Detect which cell encompasses the target text, then output its [x, y] center coordinate. 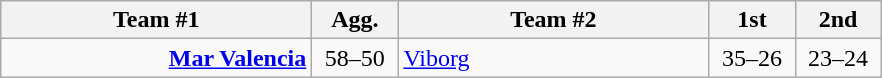
Mar Valencia [156, 58]
Viborg [554, 58]
58–50 [355, 58]
2nd [838, 20]
Agg. [355, 20]
Team #2 [554, 20]
23–24 [838, 58]
Team #1 [156, 20]
1st [752, 20]
35–26 [752, 58]
